Find where the given text appears and provide that cell's center as (x, y) coordinate. 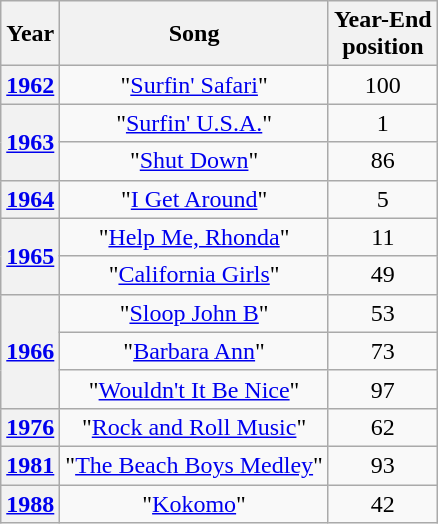
"Surfin' Safari" (194, 85)
1 (382, 123)
1962 (30, 85)
1964 (30, 199)
Year-Endposition (382, 34)
"Shut Down" (194, 161)
97 (382, 389)
53 (382, 313)
86 (382, 161)
62 (382, 427)
"Wouldn't It Be Nice" (194, 389)
100 (382, 85)
1988 (30, 503)
"California Girls" (194, 275)
"Barbara Ann" (194, 351)
1965 (30, 256)
73 (382, 351)
5 (382, 199)
11 (382, 237)
Year (30, 34)
Song (194, 34)
49 (382, 275)
"Help Me, Rhonda" (194, 237)
1963 (30, 142)
"Kokomo" (194, 503)
"I Get Around" (194, 199)
1976 (30, 427)
42 (382, 503)
"Surfin' U.S.A." (194, 123)
1981 (30, 465)
"Sloop John B" (194, 313)
93 (382, 465)
"Rock and Roll Music" (194, 427)
"The Beach Boys Medley" (194, 465)
1966 (30, 351)
